Capture the cell that displays the provided text and extract its [x, y] central coordinate. 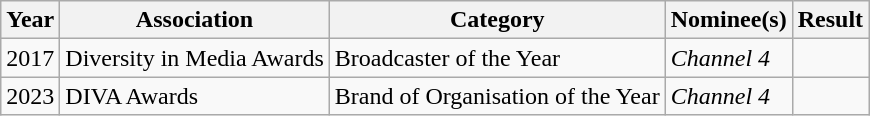
DIVA Awards [194, 96]
2017 [30, 58]
Broadcaster of the Year [497, 58]
Diversity in Media Awards [194, 58]
Result [830, 20]
2023 [30, 96]
Nominee(s) [728, 20]
Brand of Organisation of the Year [497, 96]
Association [194, 20]
Year [30, 20]
Category [497, 20]
